Pinpoint the cell where the given text exists, returning its [X, Y] midpoint coordinate. 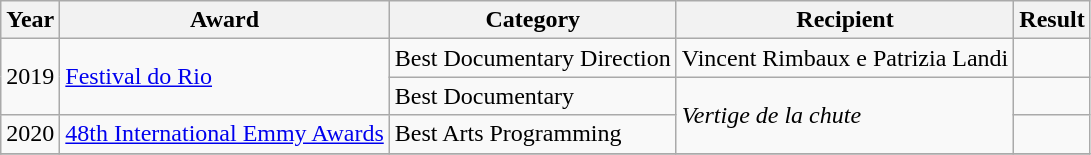
Festival do Rio [224, 77]
Category [532, 20]
Best Documentary Direction [532, 58]
2020 [30, 134]
Vincent Rimbaux e Patrizia Landi [845, 58]
2019 [30, 77]
Vertige de la chute [845, 115]
48th International Emmy Awards [224, 134]
Year [30, 20]
Best Arts Programming [532, 134]
Award [224, 20]
Recipient [845, 20]
Best Documentary [532, 96]
Result [1052, 20]
